Output the [x, y] coordinate of the center of the cell containing the given text.  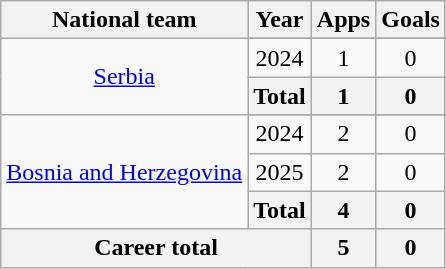
Bosnia and Herzegovina [124, 172]
Apps [343, 20]
Goals [411, 20]
4 [343, 210]
National team [124, 20]
2025 [280, 172]
Career total [156, 248]
5 [343, 248]
Serbia [124, 77]
Year [280, 20]
